Find where the given text appears and provide that cell's center as (X, Y) coordinate. 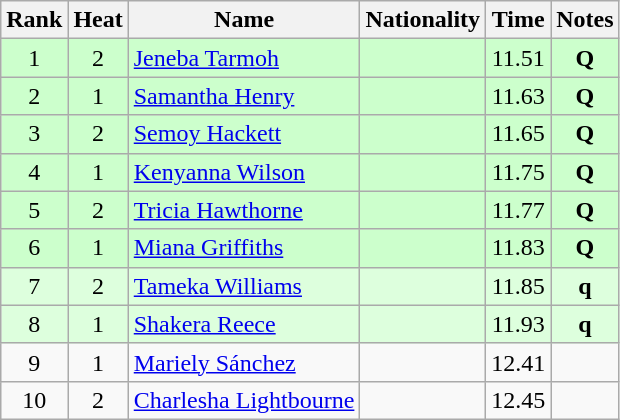
Shakera Reece (244, 324)
Notes (585, 20)
11.85 (518, 286)
Kenyanna Wilson (244, 172)
10 (34, 400)
6 (34, 248)
Semoy Hackett (244, 134)
Rank (34, 20)
Jeneba Tarmoh (244, 58)
11.77 (518, 210)
Miana Griffiths (244, 248)
Tricia Hawthorne (244, 210)
5 (34, 210)
11.93 (518, 324)
11.83 (518, 248)
7 (34, 286)
Tameka Williams (244, 286)
9 (34, 362)
Nationality (423, 20)
4 (34, 172)
Charlesha Lightbourne (244, 400)
11.51 (518, 58)
12.45 (518, 400)
Mariely Sánchez (244, 362)
11.63 (518, 96)
11.65 (518, 134)
12.41 (518, 362)
Samantha Henry (244, 96)
8 (34, 324)
3 (34, 134)
Name (244, 20)
11.75 (518, 172)
Time (518, 20)
Heat (98, 20)
